Identify which cell holds the provided text, then report its (X, Y) central coordinate. 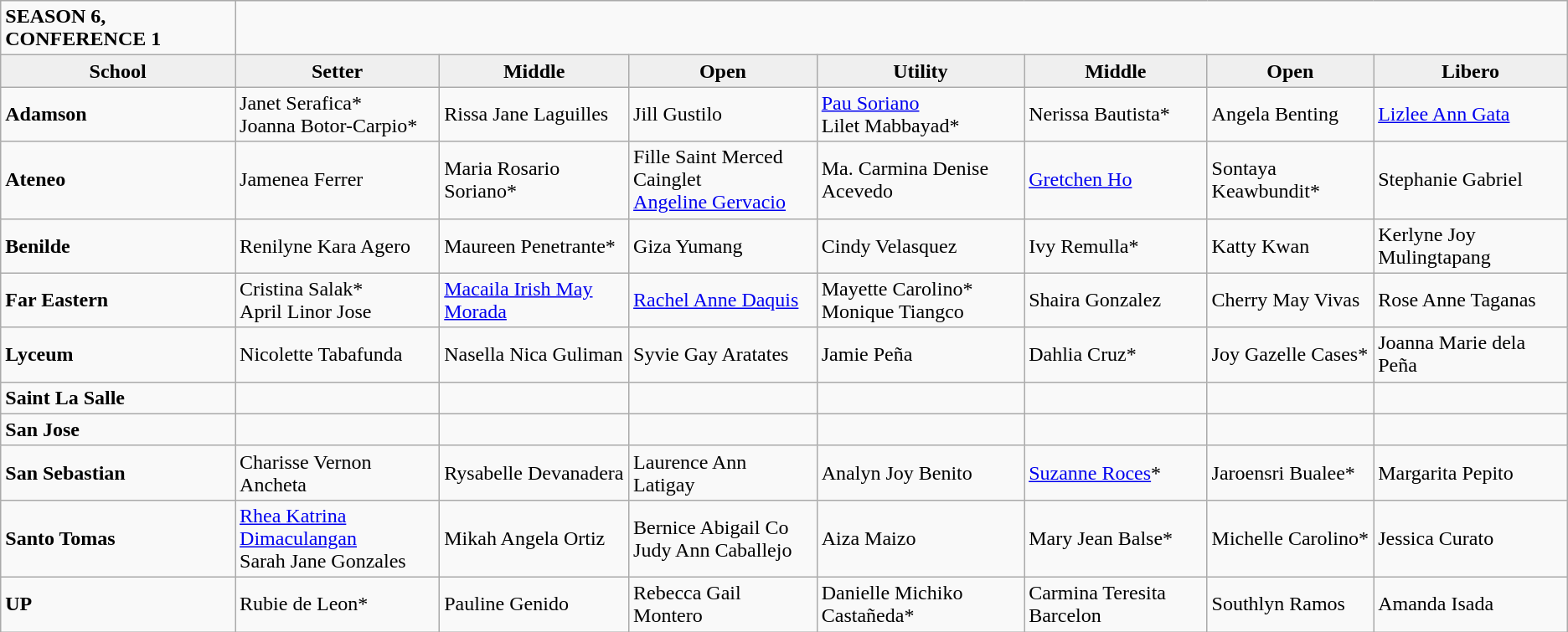
Rissa Jane Laguilles (534, 114)
Mayette Carolino*Monique Tiangco (920, 300)
Santo Tomas (118, 538)
Utility (920, 71)
Analyn Joy Benito (920, 472)
Stephanie Gabriel (1471, 180)
Cherry May Vivas (1290, 300)
Dahlia Cruz* (1116, 355)
Carmina Teresita Barcelon (1116, 604)
Macaila Irish May Morada (534, 300)
Amanda Isada (1471, 604)
Lyceum (118, 355)
Rebecca Gail Montero (724, 604)
Rhea Katrina Dimaculangan Sarah Jane Gonzales (338, 538)
Jaroensri Bualee* (1290, 472)
Southlyn Ramos (1290, 604)
Mikah Angela Ortiz (534, 538)
Jill Gustilo (724, 114)
Bernice Abigail Co Judy Ann Caballejo (724, 538)
San Sebastian (118, 472)
Aiza Maizo (920, 538)
SEASON 6, CONFERENCE 1 (118, 28)
Pau SorianoLilet Mabbayad* (920, 114)
Ateneo (118, 180)
Gretchen Ho (1116, 180)
Lizlee Ann Gata (1471, 114)
Far Eastern (118, 300)
Suzanne Roces* (1116, 472)
Maria Rosario Soriano* (534, 180)
School (118, 71)
UP (118, 604)
Libero (1471, 71)
Adamson (118, 114)
Cindy Velasquez (920, 246)
Joy Gazelle Cases* (1290, 355)
Margarita Pepito (1471, 472)
Joanna Marie dela Peña (1471, 355)
Maureen Penetrante* (534, 246)
Danielle Michiko Castañeda* (920, 604)
San Jose (118, 429)
Rose Anne Taganas (1471, 300)
Charisse Vernon Ancheta (338, 472)
Setter (338, 71)
Cristina Salak*April Linor Jose (338, 300)
Pauline Genido (534, 604)
Janet Serafica*Joanna Botor-Carpio* (338, 114)
Nasella Nica Guliman (534, 355)
Jessica Curato (1471, 538)
Benilde (118, 246)
Nerissa Bautista* (1116, 114)
Ma. Carmina Denise Acevedo (920, 180)
Syvie Gay Aratates (724, 355)
Renilyne Kara Agero (338, 246)
Ivy Remulla* (1116, 246)
Nicolette Tabafunda (338, 355)
Rysabelle Devanadera (534, 472)
Rubie de Leon* (338, 604)
Saint La Salle (118, 398)
Michelle Carolino* (1290, 538)
Angela Benting (1290, 114)
Kerlyne Joy Mulingtapang (1471, 246)
Giza Yumang (724, 246)
Jamie Peña (920, 355)
Mary Jean Balse* (1116, 538)
Fille Saint Merced CaingletAngeline Gervacio (724, 180)
Katty Kwan (1290, 246)
Rachel Anne Daquis (724, 300)
Shaira Gonzalez (1116, 300)
Jamenea Ferrer (338, 180)
Sontaya Keawbundit* (1290, 180)
Laurence Ann Latigay (724, 472)
